Return the (x, y) coordinate for the center point of the cell that contains the specified text.  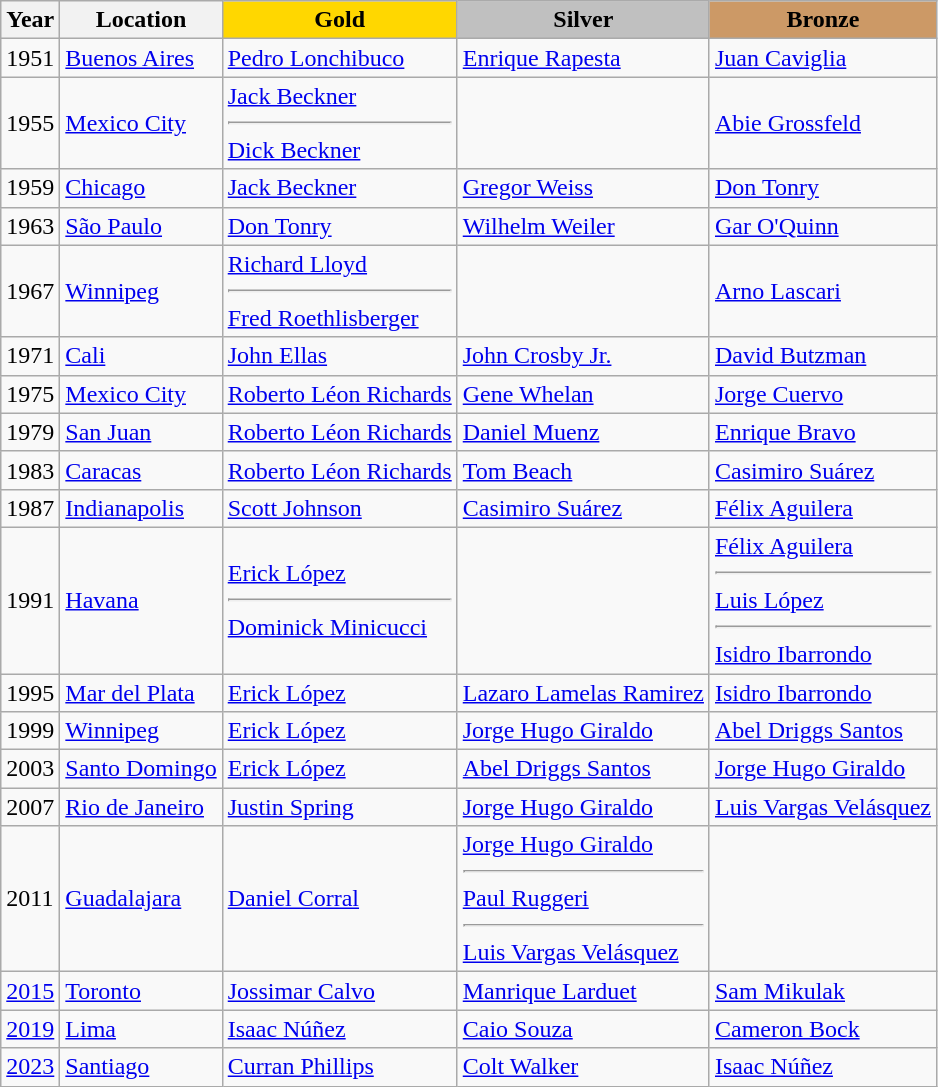
Caio Souza (583, 1029)
Colt Walker (583, 1067)
Luis Vargas Velásquez (822, 807)
Arno Lascari (822, 291)
David Butzman (822, 356)
Félix Aguilera Luis López Isidro Ibarrondo (822, 600)
Indianapolis (141, 508)
1959 (30, 188)
John Crosby Jr. (583, 356)
Abie Grossfeld (822, 123)
Year (30, 20)
Rio de Janeiro (141, 807)
Gregor Weiss (583, 188)
1975 (30, 394)
Sam Mikulak (822, 991)
Toronto (141, 991)
São Paulo (141, 226)
John Ellas (340, 356)
Gar O'Quinn (822, 226)
Chicago (141, 188)
Isidro Ibarrondo (822, 693)
Lima (141, 1029)
1951 (30, 58)
Curran Phillips (340, 1067)
Enrique Rapesta (583, 58)
1967 (30, 291)
2003 (30, 769)
Pedro Lonchibuco (340, 58)
Richard Lloyd Fred Roethlisberger (340, 291)
Félix Aguilera (822, 508)
2007 (30, 807)
1991 (30, 600)
1971 (30, 356)
1987 (30, 508)
Scott Johnson (340, 508)
Lazaro Lamelas Ramirez (583, 693)
Santo Domingo (141, 769)
Cameron Bock (822, 1029)
Justin Spring (340, 807)
Jorge Hugo Giraldo Paul Ruggeri Luis Vargas Velásquez (583, 899)
Mar del Plata (141, 693)
Caracas (141, 470)
Daniel Muenz (583, 432)
Location (141, 20)
1995 (30, 693)
Santiago (141, 1067)
Tom Beach (583, 470)
Daniel Corral (340, 899)
1979 (30, 432)
1999 (30, 731)
1955 (30, 123)
Enrique Bravo (822, 432)
Silver (583, 20)
Havana (141, 600)
Buenos Aires (141, 58)
Gold (340, 20)
Jorge Cuervo (822, 394)
Guadalajara (141, 899)
Juan Caviglia (822, 58)
Cali (141, 356)
2015 (30, 991)
Jack Beckner (340, 188)
Erick López Dominick Minicucci (340, 600)
San Juan (141, 432)
2023 (30, 1067)
2019 (30, 1029)
Bronze (822, 20)
Gene Whelan (583, 394)
Jack Beckner Dick Beckner (340, 123)
1963 (30, 226)
Jossimar Calvo (340, 991)
Wilhelm Weiler (583, 226)
Manrique Larduet (583, 991)
1983 (30, 470)
2011 (30, 899)
